Extract the (X, Y) coordinate from the center of the cell holding the provided text.  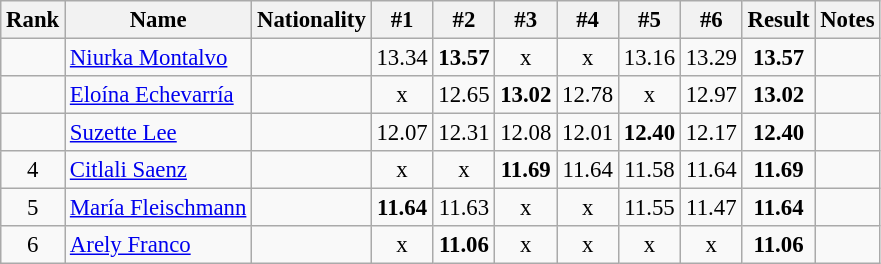
Arely Franco (158, 245)
12.07 (402, 133)
12.31 (464, 133)
12.08 (526, 133)
11.47 (711, 208)
María Fleischmann (158, 208)
11.58 (650, 170)
12.78 (588, 95)
5 (33, 208)
#1 (402, 20)
Suzette Lee (158, 133)
13.34 (402, 58)
Nationality (312, 20)
4 (33, 170)
#6 (711, 20)
Notes (848, 20)
Eloína Echevarría (158, 95)
#2 (464, 20)
Niurka Montalvo (158, 58)
Rank (33, 20)
13.29 (711, 58)
12.01 (588, 133)
6 (33, 245)
11.55 (650, 208)
Result (778, 20)
12.97 (711, 95)
#5 (650, 20)
Citlali Saenz (158, 170)
11.63 (464, 208)
12.65 (464, 95)
Name (158, 20)
#3 (526, 20)
12.17 (711, 133)
#4 (588, 20)
13.16 (650, 58)
